Scan for the cell matching the given text and deliver its [x, y] coordinate at center. 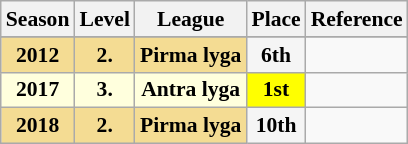
6th [276, 55]
Place [276, 19]
10th [276, 126]
1st [276, 90]
3. [104, 90]
Season [38, 19]
Reference [357, 19]
Level [104, 19]
League [190, 19]
2018 [38, 126]
2012 [38, 55]
2017 [38, 90]
Antra lyga [190, 90]
